Return (x, y) of the center of cell containing provided text 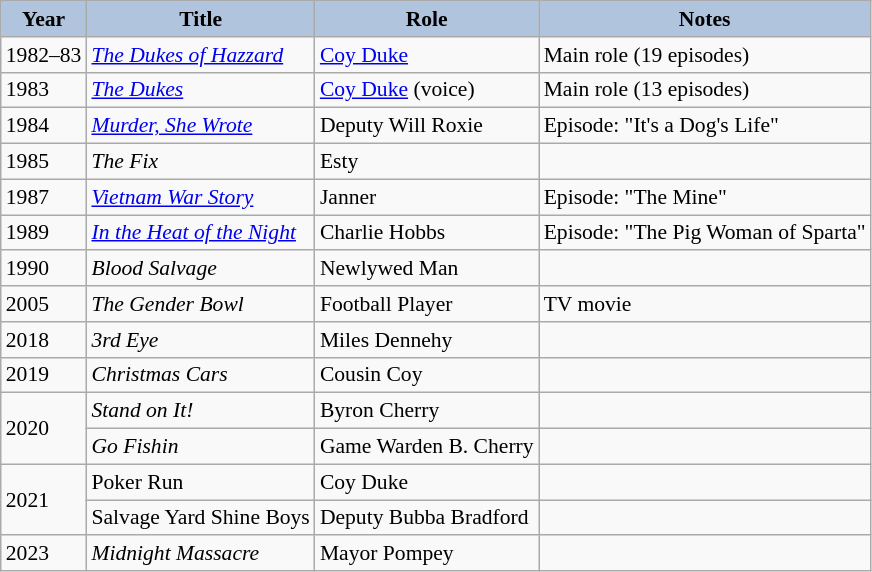
The Dukes (200, 90)
Deputy Bubba Bradford (427, 518)
2019 (44, 375)
1982–83 (44, 55)
2018 (44, 340)
Main role (19 episodes) (705, 55)
Episode: "It's a Dog's Life" (705, 126)
Midnight Massacre (200, 554)
Miles Dennehy (427, 340)
Football Player (427, 304)
1984 (44, 126)
The Fix (200, 162)
TV movie (705, 304)
Episode: "The Mine" (705, 197)
2023 (44, 554)
1990 (44, 269)
Coy Duke (voice) (427, 90)
Go Fishin (200, 447)
Salvage Yard Shine Boys (200, 518)
Notes (705, 19)
Christmas Cars (200, 375)
Newlywed Man (427, 269)
Janner (427, 197)
Blood Salvage (200, 269)
1989 (44, 233)
Stand on It! (200, 411)
2005 (44, 304)
In the Heat of the Night (200, 233)
Title (200, 19)
Cousin Coy (427, 375)
Vietnam War Story (200, 197)
Charlie Hobbs (427, 233)
Episode: "The Pig Woman of Sparta" (705, 233)
Year (44, 19)
The Dukes of Hazzard (200, 55)
Game Warden B. Cherry (427, 447)
Deputy Will Roxie (427, 126)
1987 (44, 197)
1983 (44, 90)
Role (427, 19)
Poker Run (200, 482)
1985 (44, 162)
Main role (13 episodes) (705, 90)
Esty (427, 162)
Mayor Pompey (427, 554)
The Gender Bowl (200, 304)
3rd Eye (200, 340)
2021 (44, 500)
Murder, She Wrote (200, 126)
Byron Cherry (427, 411)
2020 (44, 428)
